Scan for the cell matching the given text and deliver its (X, Y) coordinate at center. 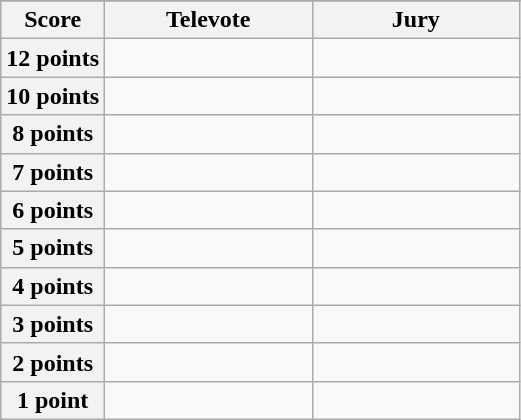
Jury (416, 20)
1 point (53, 400)
4 points (53, 286)
3 points (53, 324)
12 points (53, 58)
Televote (209, 20)
5 points (53, 248)
7 points (53, 172)
6 points (53, 210)
Score (53, 20)
10 points (53, 96)
8 points (53, 134)
2 points (53, 362)
